Identify which cell holds the provided text, then report its [X, Y] central coordinate. 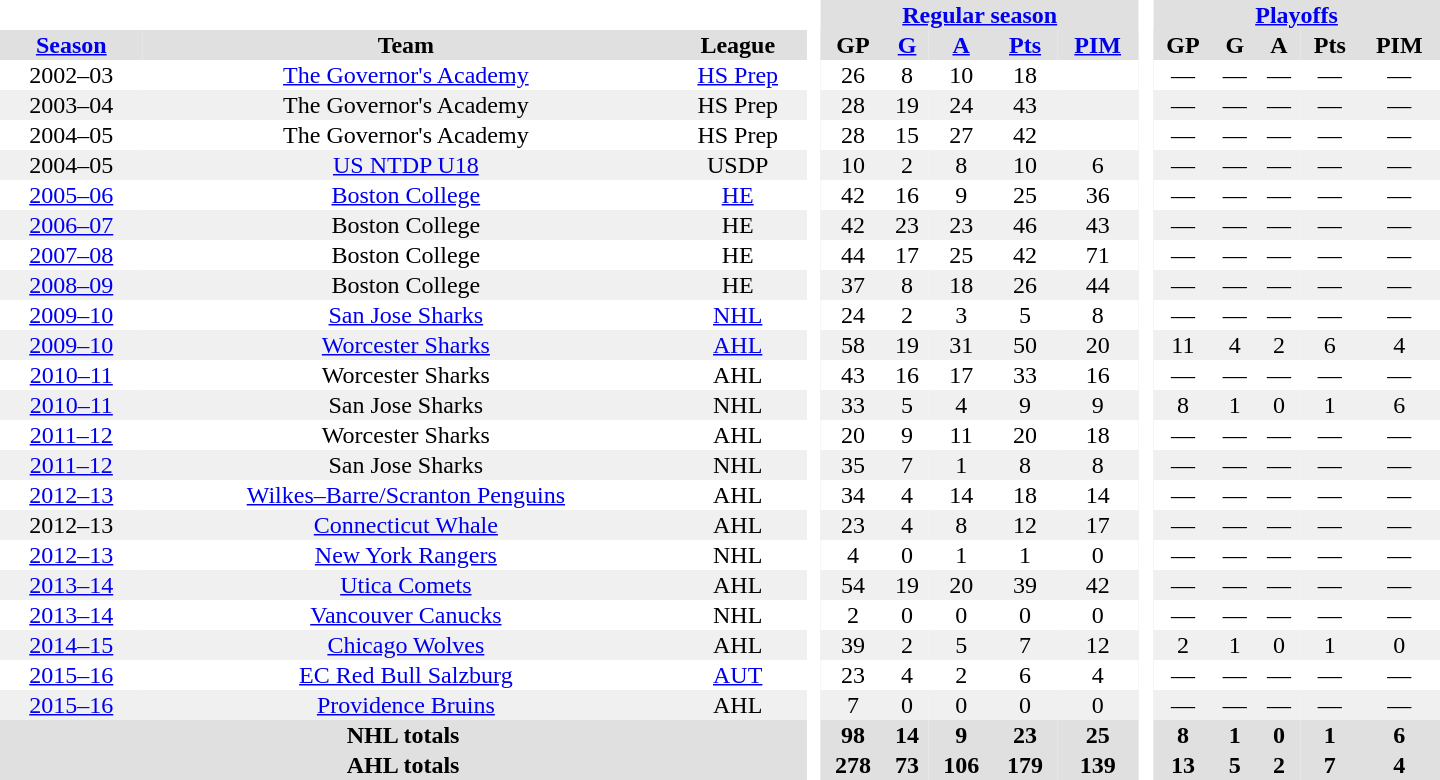
278 [853, 765]
Playoffs [1296, 15]
2006–07 [72, 225]
34 [853, 495]
179 [1025, 765]
54 [853, 585]
35 [853, 465]
50 [1025, 345]
Wilkes–Barre/Scranton Penguins [406, 495]
2002–03 [72, 75]
15 [907, 135]
46 [1025, 225]
31 [961, 345]
US NTDP U18 [406, 165]
Chicago Wolves [406, 645]
AUT [738, 675]
2014–15 [72, 645]
Season [72, 45]
Connecticut Whale [406, 525]
USDP [738, 165]
71 [1098, 255]
NHL totals [403, 735]
139 [1098, 765]
2007–08 [72, 255]
League [738, 45]
New York Rangers [406, 555]
Utica Comets [406, 585]
37 [853, 285]
Vancouver Canucks [406, 615]
EC Red Bull Salzburg [406, 675]
3 [961, 315]
Providence Bruins [406, 705]
Regular season [980, 15]
73 [907, 765]
106 [961, 765]
2003–04 [72, 105]
27 [961, 135]
98 [853, 735]
2005–06 [72, 195]
Team [406, 45]
AHL totals [403, 765]
36 [1098, 195]
2008–09 [72, 285]
13 [1183, 765]
58 [853, 345]
